Determine the [x, y] coordinate at the center of the cell enclosing the given text.  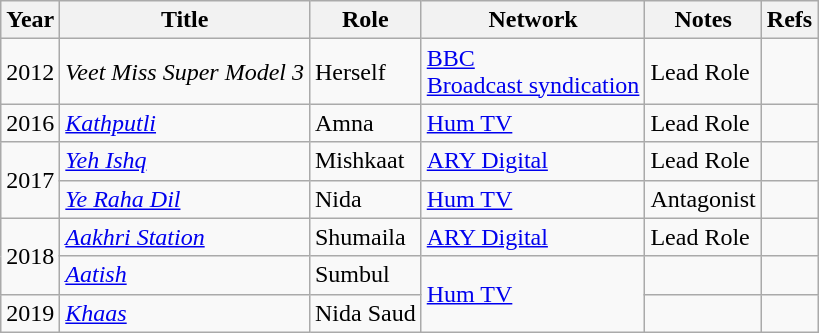
Aatish [185, 275]
Year [30, 20]
Network [533, 20]
2012 [30, 72]
Nida Saud [365, 313]
2016 [30, 123]
Khaas [185, 313]
2019 [30, 313]
Nida [365, 199]
Title [185, 20]
2017 [30, 180]
Veet Miss Super Model 3 [185, 72]
BBCBroadcast syndication [533, 72]
Role [365, 20]
Antagonist [703, 199]
Notes [703, 20]
Sumbul [365, 275]
2018 [30, 256]
Aakhri Station [185, 237]
Ye Raha Dil [185, 199]
Amna [365, 123]
Refs [789, 20]
Herself [365, 72]
Mishkaat [365, 161]
Kathputli [185, 123]
Shumaila [365, 237]
Yeh Ishq [185, 161]
